Output the [X, Y] coordinate of the center of the cell containing the given text.  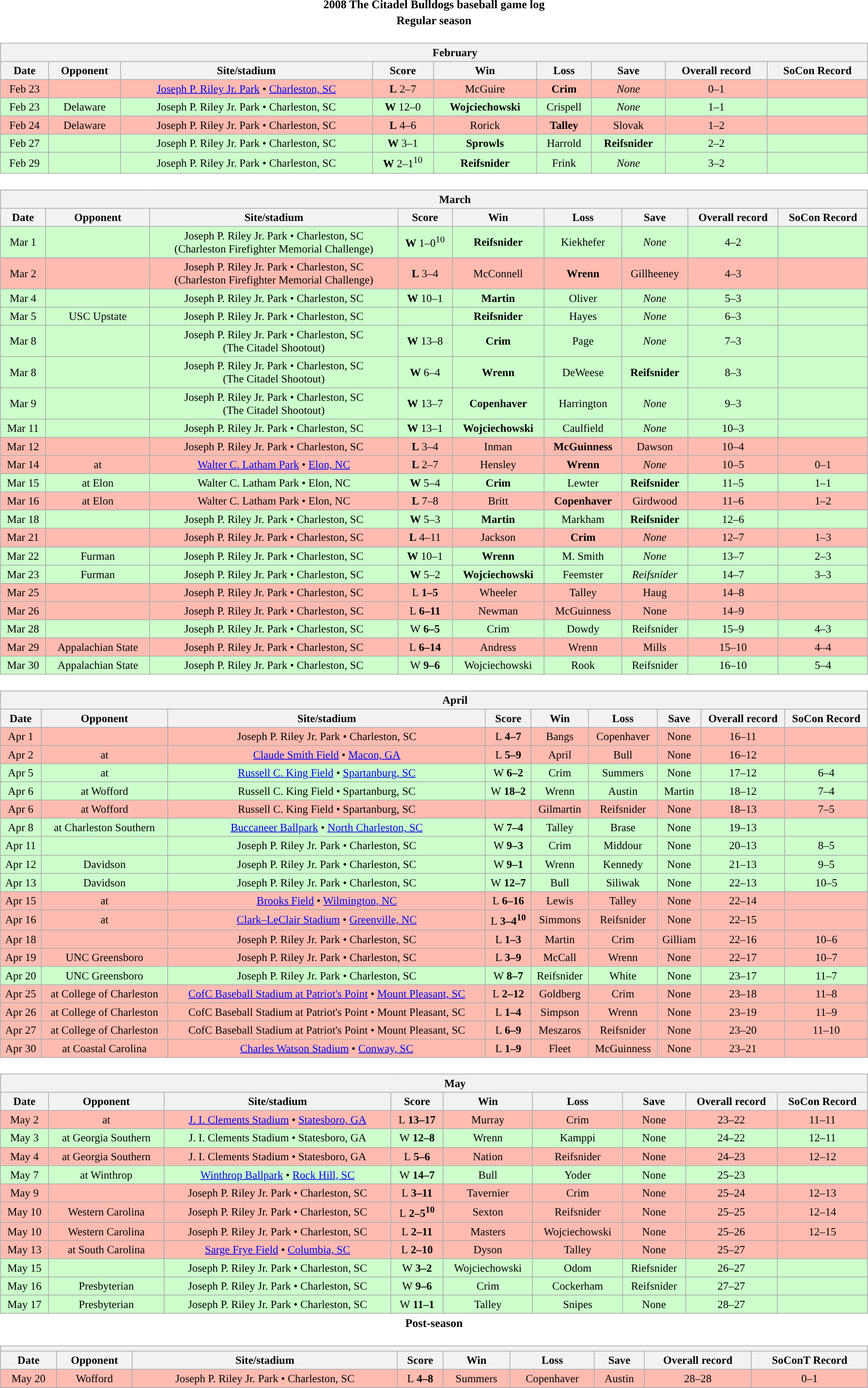
W 2–110 [403, 163]
W 6–4 [425, 372]
Odom [577, 1268]
W 13–7 [425, 403]
Murray [488, 1120]
7–5 [826, 809]
Mar 15 [23, 483]
23–17 [743, 976]
L 1–5 [425, 592]
3–2 [716, 163]
Goldberg [560, 994]
Wheeler [498, 592]
Mar 9 [23, 403]
15–10 [733, 647]
Mar 23 [23, 574]
L 6–14 [425, 647]
22–16 [743, 939]
Apr 5 [21, 773]
Andress [498, 647]
May 7 [25, 1175]
9–5 [826, 864]
Sprowls [485, 143]
Mar 11 [23, 428]
Hensley [498, 465]
12–14 [822, 1212]
Dowdy [583, 629]
23–19 [743, 1012]
Girdwood [655, 501]
Harrington [583, 403]
8–3 [733, 372]
Mar 1 [23, 242]
Masters [488, 1231]
11–7 [826, 976]
W 6–2 [508, 773]
Charles Watson Stadium • Conway, SC [327, 1049]
Brase [623, 828]
23–20 [743, 1030]
Kiekhefer [583, 242]
L 4–6 [403, 126]
Snipes [577, 1304]
W 9–1 [508, 864]
W 6–5 [425, 629]
L 6–16 [508, 900]
Apr 15 [21, 900]
7–4 [826, 791]
Apr 11 [21, 846]
W 12–0 [403, 107]
9–3 [733, 403]
27–27 [731, 1286]
L 3–410 [508, 920]
4–4 [823, 647]
DeWeese [583, 372]
W 13–1 [425, 428]
23–21 [743, 1049]
L 13–17 [417, 1120]
L 5–6 [417, 1156]
21–13 [743, 864]
22–13 [743, 883]
Apr 2 [21, 755]
11–10 [826, 1030]
W 13–8 [425, 341]
Apr 18 [21, 939]
W 8–7 [508, 976]
Gilliam [679, 939]
Rook [583, 665]
11–5 [733, 483]
4–2 [733, 242]
22–15 [743, 920]
12–12 [822, 1156]
May 3 [25, 1138]
Lewis [560, 900]
Wofford [94, 1379]
Bangs [560, 737]
Dyson [488, 1250]
at Winthrop [106, 1175]
Middour [623, 846]
W 3–2 [417, 1268]
26–27 [731, 1268]
W 9–3 [508, 846]
Gillheeney [655, 273]
W 1–010 [425, 242]
Page [583, 341]
14–9 [733, 611]
13–7 [733, 556]
Mar 14 [23, 465]
Rorick [485, 126]
USC Upstate [98, 316]
Mar 2 [23, 273]
Mar 16 [23, 501]
L 4–11 [425, 537]
Feemster [583, 574]
11–6 [733, 501]
Kennedy [623, 864]
L 3–11 [417, 1193]
Frink [564, 163]
May 13 [25, 1250]
May 15 [25, 1268]
M. Smith [583, 556]
L 2–10 [417, 1250]
Brooks Field • Wilmington, NC [327, 900]
L 1–3 [508, 939]
22–14 [743, 900]
May 20 [29, 1379]
20–13 [743, 846]
Fleet [560, 1049]
Hayes [583, 316]
6–4 [826, 773]
5–4 [823, 665]
Apr 16 [21, 920]
3–3 [823, 574]
Apr 1 [21, 737]
Apr 20 [21, 976]
W 3–1 [403, 143]
Mar 22 [23, 556]
18–12 [743, 791]
L 1–9 [508, 1049]
Britt [498, 501]
W 5–4 [425, 483]
19–13 [743, 828]
16–10 [733, 665]
Apr 8 [21, 828]
10–6 [826, 939]
25–25 [731, 1212]
Feb 24 [25, 126]
Tavernier [488, 1193]
L 3–9 [508, 958]
Mar 30 [23, 665]
Oliver [583, 298]
L 7–8 [425, 501]
Mar 21 [23, 537]
Apr 13 [21, 883]
28–27 [731, 1304]
May 9 [25, 1193]
Yoder [577, 1175]
25–27 [731, 1250]
McGuire [485, 89]
1–3 [823, 537]
23–18 [743, 994]
17–12 [743, 773]
at South Carolina [106, 1250]
Newman [498, 611]
March [434, 199]
11–8 [826, 994]
Sarge Frye Field • Columbia, SC [278, 1250]
L 2–12 [508, 994]
Jackson [498, 537]
L 1–4 [508, 1012]
SoConT Record [809, 1360]
Siliwak [623, 883]
12–7 [733, 537]
Buccaneer Ballpark • North Charleston, SC [327, 828]
Apr 27 [21, 1030]
Nation [488, 1156]
W 12–7 [508, 883]
10–4 [733, 446]
May [434, 1084]
Harrold [564, 143]
2–3 [823, 556]
25–24 [731, 1193]
Riefsnider [654, 1268]
25–23 [731, 1175]
W 18–2 [508, 791]
Inman [498, 446]
Meszaros [560, 1030]
Mar 5 [23, 316]
24–23 [731, 1156]
McCall [560, 958]
Mar 25 [23, 592]
W 5–3 [425, 520]
May 2 [25, 1120]
2–2 [716, 143]
L 4–8 [420, 1379]
Gilmartin [560, 809]
W 11–1 [417, 1304]
25–26 [731, 1231]
Mar 12 [23, 446]
Simmons [560, 920]
at Charleston Southern [105, 828]
8–5 [826, 846]
16–12 [743, 755]
Mar 28 [23, 629]
10–7 [826, 958]
Mar 29 [23, 647]
11–9 [826, 1012]
22–17 [743, 958]
Mills [655, 647]
28–28 [698, 1379]
6–3 [733, 316]
10–3 [733, 428]
Claude Smith Field • Macon, GA [327, 755]
12–13 [822, 1193]
L 2–510 [417, 1212]
Mar 26 [23, 611]
5–3 [733, 298]
14–8 [733, 592]
14–7 [733, 574]
May 16 [25, 1286]
W 5–2 [425, 574]
12–6 [733, 520]
18–13 [743, 809]
L 2–11 [417, 1231]
Caulfield [583, 428]
McConnell [498, 273]
Feb 29 [25, 163]
11–11 [822, 1120]
Kamppi [577, 1138]
Apr 25 [21, 994]
Winthrop Ballpark • Rock Hill, SC [278, 1175]
Dawson [655, 446]
May 17 [25, 1304]
Cockerham [577, 1286]
Apr 12 [21, 864]
Lewter [583, 483]
Feb 27 [25, 143]
Simpson [560, 1012]
Haug [655, 592]
Mar 4 [23, 298]
15–9 [733, 629]
Apr 30 [21, 1049]
7–3 [733, 341]
W 14–7 [417, 1175]
W 12–8 [417, 1138]
Markham [583, 520]
February [434, 52]
Slovak [629, 126]
May 4 [25, 1156]
23–22 [731, 1120]
Sexton [488, 1212]
L 5–9 [508, 755]
Apr 19 [21, 958]
Mar 18 [23, 520]
L 4–7 [508, 737]
Apr 26 [21, 1012]
L 6–9 [508, 1030]
Clark–LeClair Stadium • Greenville, NC [327, 920]
W 7–4 [508, 828]
at Coastal Carolina [105, 1049]
12–15 [822, 1231]
White [623, 976]
Crispell [564, 107]
24–22 [731, 1138]
12–11 [822, 1138]
16–11 [743, 737]
L 6–11 [425, 611]
